Determine the [x, y] coordinate at the center of the cell enclosing the given text.  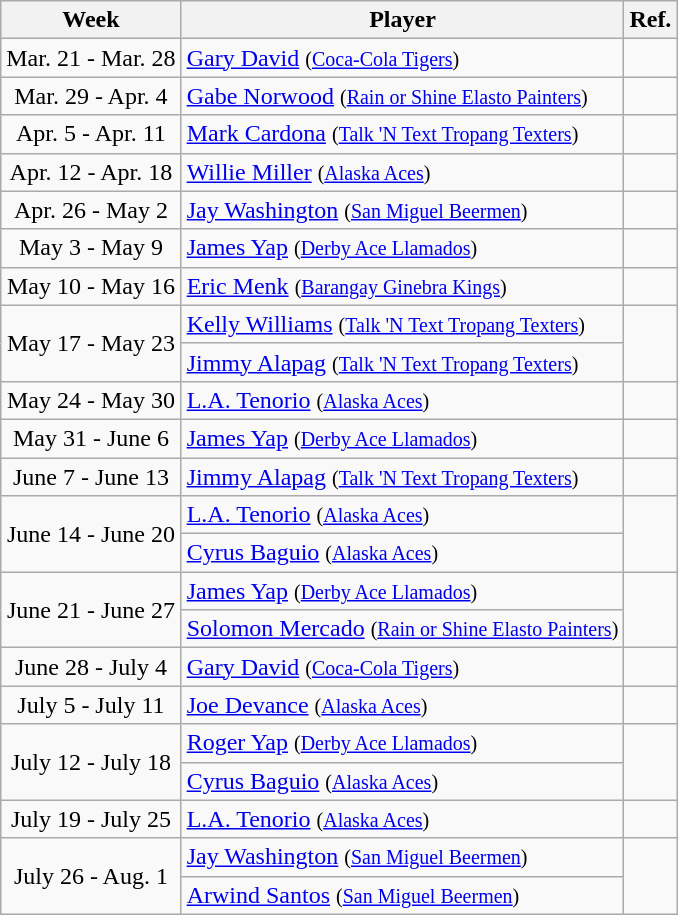
Apr. 26 - May 2 [91, 210]
Solomon Mercado (Rain or Shine Elasto Painters) [402, 629]
May 24 - May 30 [91, 400]
July 19 - July 25 [91, 819]
Mar. 21 - Mar. 28 [91, 58]
Apr. 5 - Apr. 11 [91, 134]
Week [91, 20]
May 31 - June 6 [91, 438]
Roger Yap (Derby Ace Llamados) [402, 743]
June 7 - June 13 [91, 477]
Arwind Santos (San Miguel Beermen) [402, 895]
June 14 - June 20 [91, 534]
June 28 - July 4 [91, 667]
Apr. 12 - Apr. 18 [91, 172]
July 5 - July 11 [91, 705]
May 3 - May 9 [91, 248]
Ref. [650, 20]
June 21 - June 27 [91, 610]
May 17 - May 23 [91, 343]
Player [402, 20]
July 26 - Aug. 1 [91, 876]
May 10 - May 16 [91, 286]
July 12 - July 18 [91, 762]
Willie Miller (Alaska Aces) [402, 172]
Kelly Williams (Talk 'N Text Tropang Texters) [402, 324]
Joe Devance (Alaska Aces) [402, 705]
Mark Cardona (Talk 'N Text Tropang Texters) [402, 134]
Mar. 29 - Apr. 4 [91, 96]
Eric Menk (Barangay Ginebra Kings) [402, 286]
Gabe Norwood (Rain or Shine Elasto Painters) [402, 96]
